Output the [X, Y] coordinate of the center of the cell containing the given text.  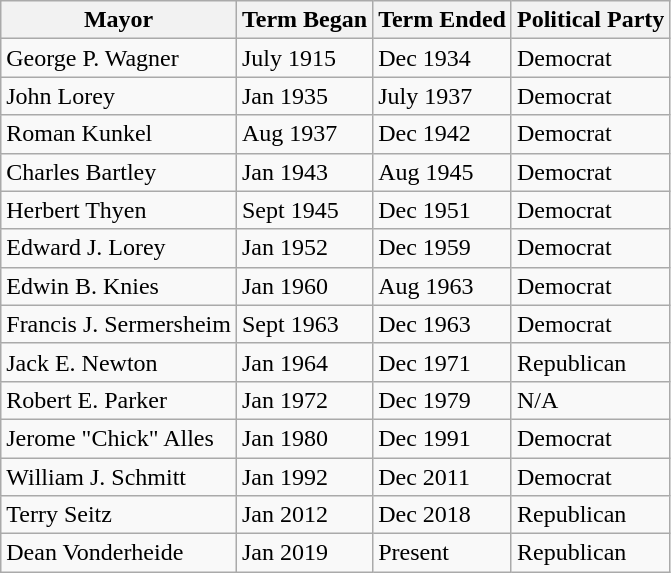
Jan 2012 [304, 515]
Dec 1963 [442, 324]
Present [442, 553]
John Lorey [119, 96]
Political Party [590, 20]
July 1937 [442, 96]
Jan 1972 [304, 400]
Terry Seitz [119, 515]
Dec 2018 [442, 515]
Dec 1959 [442, 248]
Dec 1934 [442, 58]
Sept 1945 [304, 210]
Jerome "Chick" Alles [119, 438]
Term Began [304, 20]
Roman Kunkel [119, 134]
Dec 1951 [442, 210]
Herbert Thyen [119, 210]
Dec 1942 [442, 134]
Mayor [119, 20]
Jan 1943 [304, 172]
Dean Vonderheide [119, 553]
Jan 1992 [304, 477]
Dec 1991 [442, 438]
Jan 1952 [304, 248]
Jack E. Newton [119, 362]
Aug 1937 [304, 134]
George P. Wagner [119, 58]
Aug 1945 [442, 172]
Dec 1971 [442, 362]
Jan 1980 [304, 438]
Dec 2011 [442, 477]
Jan 1935 [304, 96]
Jan 2019 [304, 553]
Jan 1964 [304, 362]
William J. Schmitt [119, 477]
Jan 1960 [304, 286]
Robert E. Parker [119, 400]
Term Ended [442, 20]
Aug 1963 [442, 286]
Edward J. Lorey [119, 248]
Dec 1979 [442, 400]
Charles Bartley [119, 172]
Edwin B. Knies [119, 286]
Francis J. Sermersheim [119, 324]
Sept 1963 [304, 324]
N/A [590, 400]
July 1915 [304, 58]
